Capture the cell that displays the provided text and extract its (x, y) central coordinate. 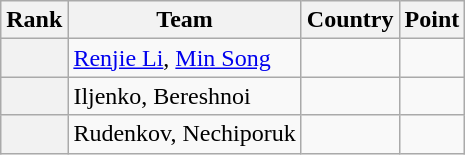
Iljenko, Bereshnoi (184, 96)
Point (432, 20)
Team (184, 20)
Rudenkov, Nechiporuk (184, 134)
Renjie Li, Min Song (184, 58)
Country (350, 20)
Rank (34, 20)
